Extract the [x, y] coordinate from the center of the cell holding the provided text.  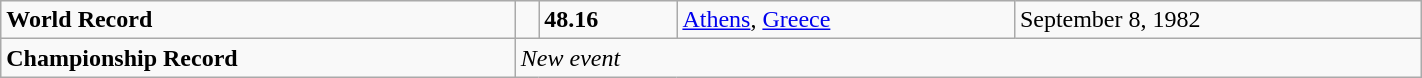
Athens, Greece [846, 20]
48.16 [608, 20]
September 8, 1982 [1218, 20]
World Record [258, 20]
Championship Record [258, 58]
New event [968, 58]
